Identify which cell holds the provided text, then report its (X, Y) central coordinate. 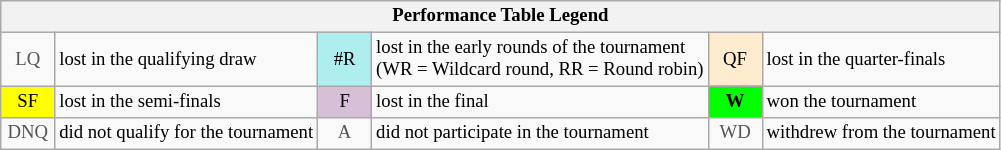
Performance Table Legend (500, 16)
lost in the quarter-finals (881, 60)
did not qualify for the tournament (186, 134)
W (735, 102)
A (345, 134)
won the tournament (881, 102)
lost in the early rounds of the tournament(WR = Wildcard round, RR = Round robin) (540, 60)
did not participate in the tournament (540, 134)
DNQ (28, 134)
WD (735, 134)
lost in the semi-finals (186, 102)
F (345, 102)
#R (345, 60)
SF (28, 102)
withdrew from the tournament (881, 134)
QF (735, 60)
lost in the qualifying draw (186, 60)
LQ (28, 60)
lost in the final (540, 102)
